Extract the [x, y] coordinate from the center of the cell holding the provided text.  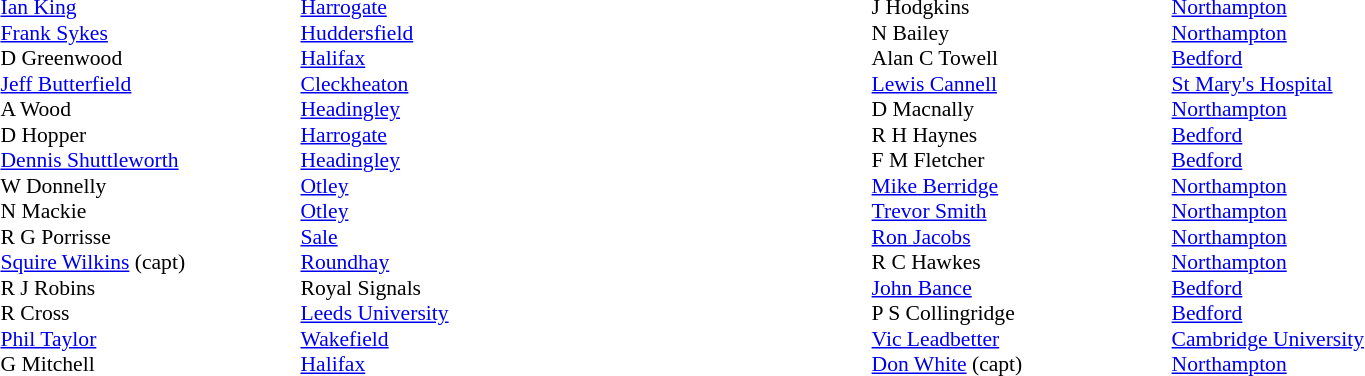
P S Collingridge [1022, 313]
R G Porrisse [150, 237]
Vic Leadbetter [1022, 339]
Royal Signals [374, 288]
N Bailey [1022, 33]
Squire Wilkins (capt) [150, 263]
Ron Jacobs [1022, 237]
Roundhay [374, 263]
Lewis Cannell [1022, 84]
D Macnally [1022, 109]
W Donnelly [150, 186]
Trevor Smith [1022, 211]
Harrogate [374, 135]
John Bance [1022, 288]
R J Robins [150, 288]
Frank Sykes [150, 33]
Phil Taylor [150, 339]
St Mary's Hospital [1268, 84]
D Greenwood [150, 59]
Cleckheaton [374, 84]
Mike Berridge [1022, 186]
Huddersfield [374, 33]
R C Hawkes [1022, 263]
Alan C Towell [1022, 59]
R Cross [150, 313]
Sale [374, 237]
D Hopper [150, 135]
Cambridge University [1268, 339]
A Wood [150, 109]
R H Haynes [1022, 135]
Dennis Shuttleworth [150, 161]
N Mackie [150, 211]
F M Fletcher [1022, 161]
Jeff Butterfield [150, 84]
Halifax [374, 59]
Leeds University [374, 313]
Wakefield [374, 339]
